For the text-containing cell, return its midpoint in [x, y] coordinate format. 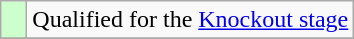
Qualified for the Knockout stage [190, 20]
